Detect which cell encompasses the target text, then output its (X, Y) center coordinate. 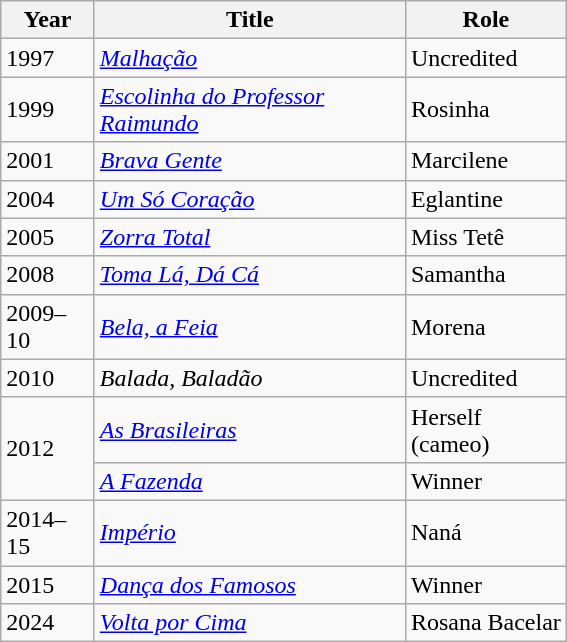
As Brasileiras (250, 430)
Toma Lá, Dá Cá (250, 275)
Morena (486, 326)
2010 (48, 378)
Naná (486, 532)
Herself (cameo) (486, 430)
Malhação (250, 58)
Um Só Coração (250, 199)
2004 (48, 199)
2009–10 (48, 326)
2005 (48, 237)
Role (486, 20)
2014–15 (48, 532)
Dança dos Famosos (250, 585)
2012 (48, 448)
Império (250, 532)
Escolinha do Professor Raimundo (250, 110)
Rosana Bacelar (486, 623)
2008 (48, 275)
Eglantine (486, 199)
2001 (48, 161)
Miss Tetê (486, 237)
2024 (48, 623)
A Fazenda (250, 481)
Title (250, 20)
Rosinha (486, 110)
Year (48, 20)
1997 (48, 58)
Samantha (486, 275)
Zorra Total (250, 237)
Bela, a Feia (250, 326)
2015 (48, 585)
Brava Gente (250, 161)
Marcilene (486, 161)
1999 (48, 110)
Volta por Cima (250, 623)
Balada, Baladão (250, 378)
